For the text-containing cell, return its midpoint in (X, Y) coordinate format. 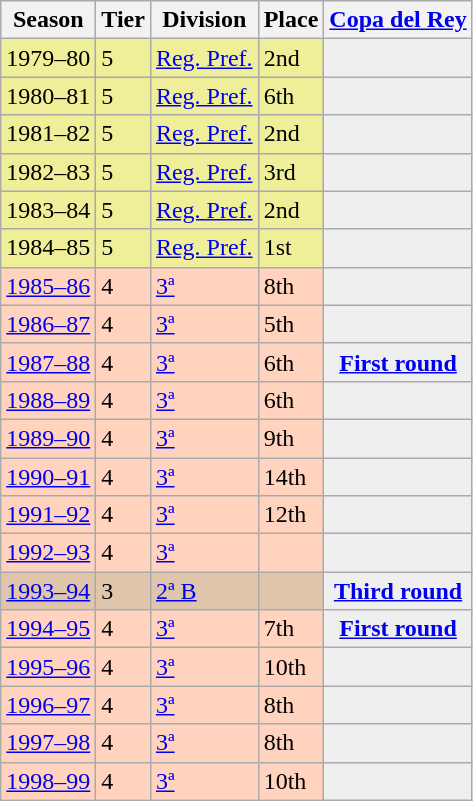
14th (291, 477)
Copa del Rey (398, 20)
1992–93 (48, 553)
5th (291, 324)
1994–95 (48, 629)
Season (48, 20)
1998–99 (48, 781)
1996–97 (48, 705)
1993–94 (48, 591)
Division (204, 20)
1997–98 (48, 743)
3 (124, 591)
9th (291, 438)
Third round (398, 591)
1983–84 (48, 210)
Tier (124, 20)
1995–96 (48, 667)
1990–91 (48, 477)
1989–90 (48, 438)
1979–80 (48, 58)
3rd (291, 172)
1987–88 (48, 362)
1991–92 (48, 515)
7th (291, 629)
1980–81 (48, 96)
1986–87 (48, 324)
1985–86 (48, 286)
1982–83 (48, 172)
Place (291, 20)
1981–82 (48, 134)
2ª B (204, 591)
12th (291, 515)
1st (291, 248)
1988–89 (48, 400)
1984–85 (48, 248)
